Return the (X, Y) coordinate for the center point of the cell that contains the specified text.  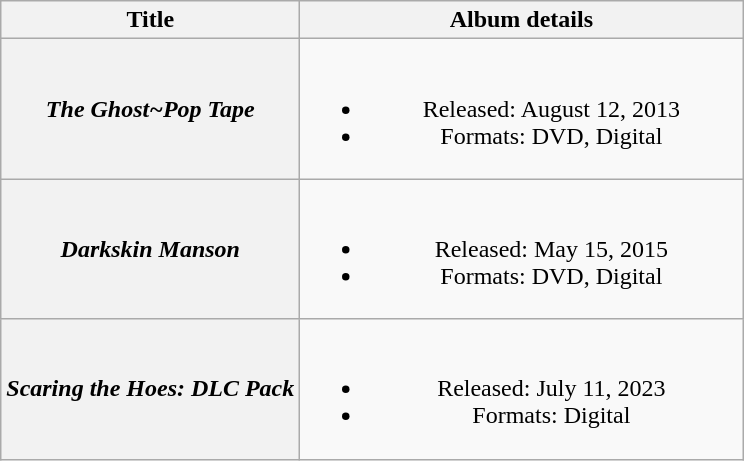
Album details (522, 20)
Released: July 11, 2023Formats: Digital (522, 389)
The Ghost~Pop Tape (150, 109)
Darkskin Manson (150, 249)
Title (150, 20)
Scaring the Hoes: DLC Pack (150, 389)
Released: August 12, 2013Formats: DVD, Digital (522, 109)
Released: May 15, 2015Formats: DVD, Digital (522, 249)
